Locate the cell with the specified text and output its (x, y) center coordinate. 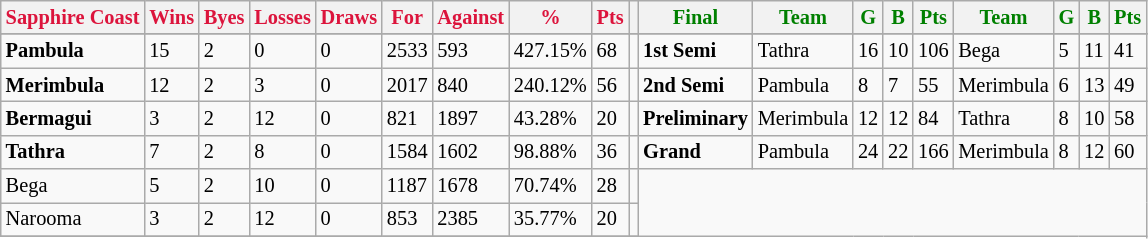
1584 (407, 152)
106 (933, 51)
427.15% (550, 51)
2nd Semi (696, 85)
56 (610, 85)
1602 (470, 152)
Against (470, 17)
Losses (282, 17)
55 (933, 85)
98.88% (550, 152)
Sapphire Coast (73, 17)
593 (470, 51)
16 (868, 51)
Grand (696, 152)
6 (1067, 85)
853 (407, 219)
Draws (349, 17)
1678 (470, 186)
58 (1128, 118)
166 (933, 152)
For (407, 17)
821 (407, 118)
41 (1128, 51)
11 (1094, 51)
1897 (470, 118)
84 (933, 118)
2533 (407, 51)
68 (610, 51)
Preliminary (696, 118)
28 (610, 186)
Narooma (73, 219)
Wins (172, 17)
2017 (407, 85)
43.28% (550, 118)
13 (1094, 85)
35.77% (550, 219)
49 (1128, 85)
36 (610, 152)
Final (696, 17)
% (550, 17)
22 (898, 152)
Byes (224, 17)
1st Semi (696, 51)
24 (868, 152)
840 (470, 85)
15 (172, 51)
240.12% (550, 85)
60 (1128, 152)
70.74% (550, 186)
1187 (407, 186)
Bermagui (73, 118)
2385 (470, 219)
